Return [X, Y] of the center of cell containing provided text 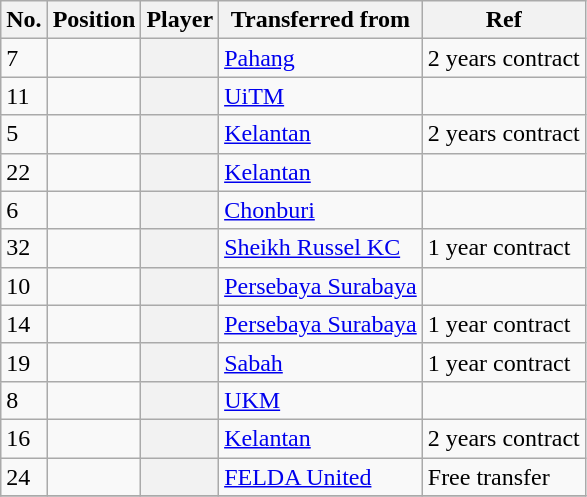
Transferred from [321, 20]
Player [180, 20]
No. [24, 20]
5 [24, 134]
Pahang [321, 58]
Position [94, 20]
10 [24, 286]
14 [24, 324]
32 [24, 248]
8 [24, 400]
Ref [504, 20]
Sheikh Russel KC [321, 248]
16 [24, 438]
19 [24, 362]
7 [24, 58]
UiTM [321, 96]
Chonburi [321, 210]
FELDA United [321, 477]
11 [24, 96]
6 [24, 210]
Free transfer [504, 477]
24 [24, 477]
UKM [321, 400]
Sabah [321, 362]
22 [24, 172]
